Locate the cell with the specified text and output its [X, Y] center coordinate. 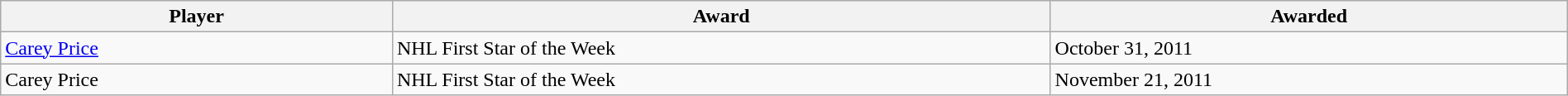
Player [197, 17]
Award [721, 17]
October 31, 2011 [1308, 48]
Awarded [1308, 17]
November 21, 2011 [1308, 79]
